Return (x, y) of the center of cell containing provided text 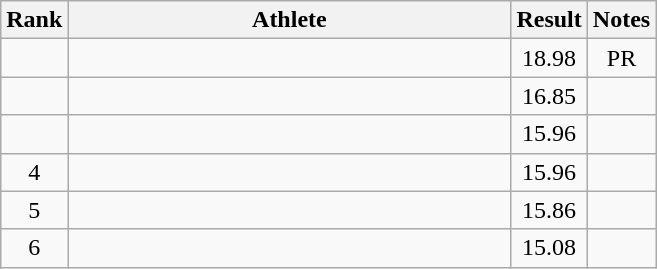
Notes (621, 20)
15.86 (549, 210)
PR (621, 58)
6 (34, 248)
16.85 (549, 96)
Result (549, 20)
Rank (34, 20)
18.98 (549, 58)
Athlete (290, 20)
4 (34, 172)
15.08 (549, 248)
5 (34, 210)
